Detect which cell encompasses the target text, then output its (X, Y) center coordinate. 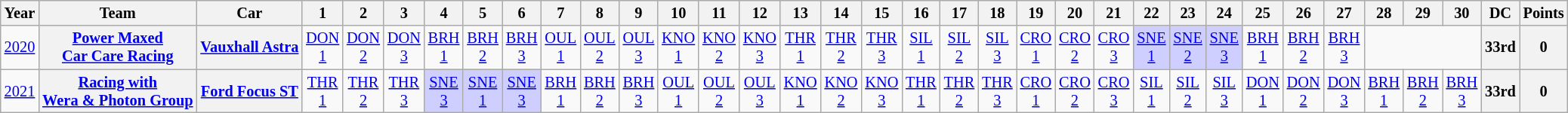
9 (639, 13)
5 (483, 13)
Team (118, 13)
2020 (20, 47)
24 (1224, 13)
Ford Focus ST (249, 91)
1 (323, 13)
17 (959, 13)
27 (1344, 13)
4 (444, 13)
DC (1500, 13)
Points (1544, 13)
Racing withWera & Photon Group (118, 91)
7 (560, 13)
30 (1462, 13)
15 (881, 13)
21 (1114, 13)
13 (801, 13)
SNE2 (1188, 47)
Power MaxedCar Care Racing (118, 47)
29 (1423, 13)
Vauxhall Astra (249, 47)
22 (1151, 13)
25 (1263, 13)
16 (921, 13)
2 (363, 13)
28 (1384, 13)
2021 (20, 91)
23 (1188, 13)
14 (841, 13)
10 (678, 13)
8 (600, 13)
3 (404, 13)
19 (1036, 13)
20 (1075, 13)
12 (760, 13)
26 (1304, 13)
18 (997, 13)
11 (719, 13)
Car (249, 13)
6 (522, 13)
Year (20, 13)
